Search for the cell housing the specified text and yield its (x, y) center coordinate. 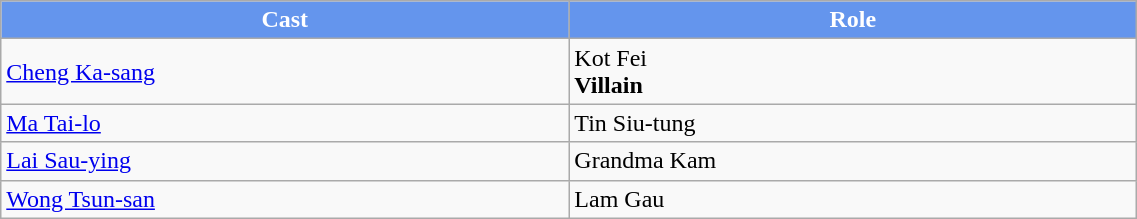
Cheng Ka-sang (285, 72)
Lam Gau (853, 199)
Tin Siu-tung (853, 123)
Wong Tsun-san (285, 199)
Ma Tai-lo (285, 123)
Role (853, 20)
Lai Sau-ying (285, 161)
Cast (285, 20)
Kot Fei Villain (853, 72)
Grandma Kam (853, 161)
